Find where the given text appears and provide that cell's center as (X, Y) coordinate. 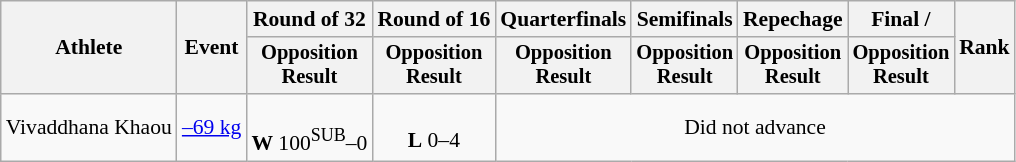
Did not advance (754, 128)
L 0–4 (434, 128)
Round of 16 (434, 19)
Repechage (793, 19)
Athlete (89, 48)
Semifinals (684, 19)
Event (212, 48)
Vivaddhana Khaou (89, 128)
–69 kg (212, 128)
W 100SUB–0 (309, 128)
Round of 32 (309, 19)
Quarterfinals (563, 19)
Rank (984, 48)
Final / (902, 19)
